Search for the cell housing the specified text and yield its (x, y) center coordinate. 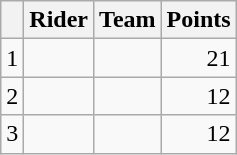
Rider (59, 20)
3 (12, 134)
21 (198, 58)
1 (12, 58)
2 (12, 96)
Points (198, 20)
Team (128, 20)
